From the cell containing the given text, extract its center point as [X, Y] coordinate. 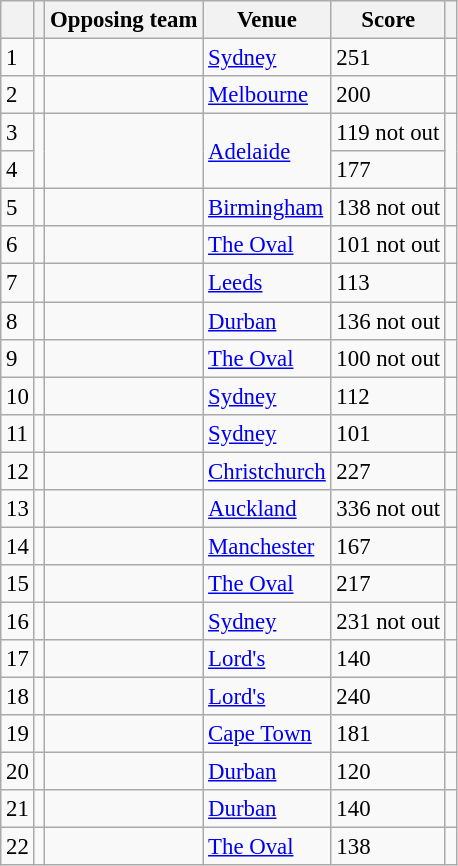
7 [18, 283]
Auckland [267, 509]
240 [388, 697]
13 [18, 509]
336 not out [388, 509]
217 [388, 584]
Christchurch [267, 471]
101 not out [388, 245]
Cape Town [267, 734]
9 [18, 358]
181 [388, 734]
167 [388, 546]
138 not out [388, 208]
11 [18, 433]
3 [18, 133]
177 [388, 170]
10 [18, 396]
2 [18, 95]
Venue [267, 20]
17 [18, 659]
12 [18, 471]
112 [388, 396]
Opposing team [124, 20]
231 not out [388, 621]
22 [18, 847]
227 [388, 471]
15 [18, 584]
Adelaide [267, 152]
Score [388, 20]
16 [18, 621]
8 [18, 321]
100 not out [388, 358]
5 [18, 208]
14 [18, 546]
1 [18, 58]
251 [388, 58]
20 [18, 772]
Melbourne [267, 95]
136 not out [388, 321]
119 not out [388, 133]
21 [18, 809]
18 [18, 697]
138 [388, 847]
6 [18, 245]
200 [388, 95]
101 [388, 433]
Birmingham [267, 208]
113 [388, 283]
4 [18, 170]
Leeds [267, 283]
120 [388, 772]
19 [18, 734]
Manchester [267, 546]
